Output the [x, y] coordinate of the center of the cell containing the given text.  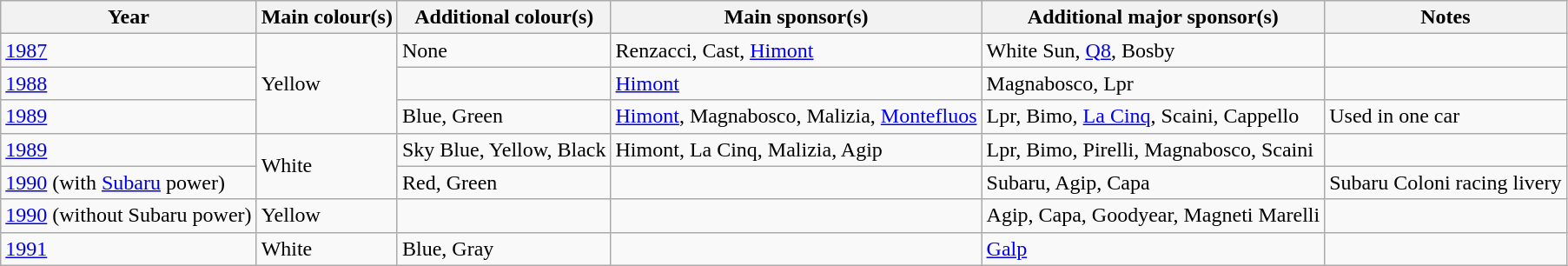
1988 [129, 83]
Used in one car [1446, 116]
Blue, Gray [504, 249]
Main sponsor(s) [796, 17]
Subaru Coloni racing livery [1446, 183]
None [504, 50]
Magnabosco, Lpr [1154, 83]
Galp [1154, 249]
Additional colour(s) [504, 17]
Himont, Magnabosco, Malizia, Montefluos [796, 116]
Blue, Green [504, 116]
1991 [129, 249]
Subaru, Agip, Capa [1154, 183]
Renzacci, Cast, Himont [796, 50]
Year [129, 17]
Additional major sponsor(s) [1154, 17]
Lpr, Bimo, La Cinq, Scaini, Cappello [1154, 116]
1987 [129, 50]
Lpr, Bimo, Pirelli, Magnabosco, Scaini [1154, 150]
Himont, La Cinq, Malizia, Agip [796, 150]
1990 (with Subaru power) [129, 183]
Sky Blue, Yellow, Black [504, 150]
1990 (without Subaru power) [129, 216]
White Sun, Q8, Bosby [1154, 50]
Himont [796, 83]
Agip, Capa, Goodyear, Magneti Marelli [1154, 216]
Main colour(s) [327, 17]
Red, Green [504, 183]
Notes [1446, 17]
